Locate the cell with the specified text and output its (x, y) center coordinate. 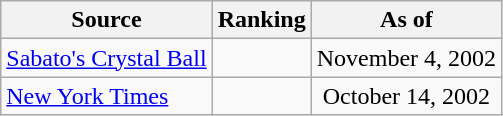
November 4, 2002 (406, 58)
Ranking (262, 20)
October 14, 2002 (406, 96)
Source (106, 20)
As of (406, 20)
Sabato's Crystal Ball (106, 58)
New York Times (106, 96)
